Scan for the cell matching the given text and deliver its (X, Y) coordinate at center. 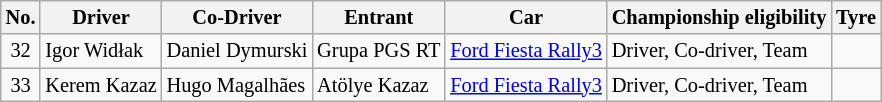
33 (21, 85)
Atölye Kazaz (378, 85)
Car (526, 17)
32 (21, 51)
Championship eligibility (719, 17)
Igor Widłak (100, 51)
Tyre (856, 17)
No. (21, 17)
Grupa PGS RT (378, 51)
Daniel Dymurski (238, 51)
Kerem Kazaz (100, 85)
Hugo Magalhães (238, 85)
Driver (100, 17)
Entrant (378, 17)
Co-Driver (238, 17)
